Determine the [X, Y] coordinate at the center of the cell enclosing the given text.  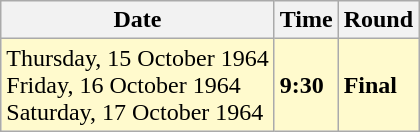
Thursday, 15 October 1964Friday, 16 October 1964Saturday, 17 October 1964 [138, 85]
Final [378, 85]
Date [138, 20]
9:30 [306, 85]
Round [378, 20]
Time [306, 20]
